Determine the (x, y) coordinate at the center of the cell enclosing the given text.  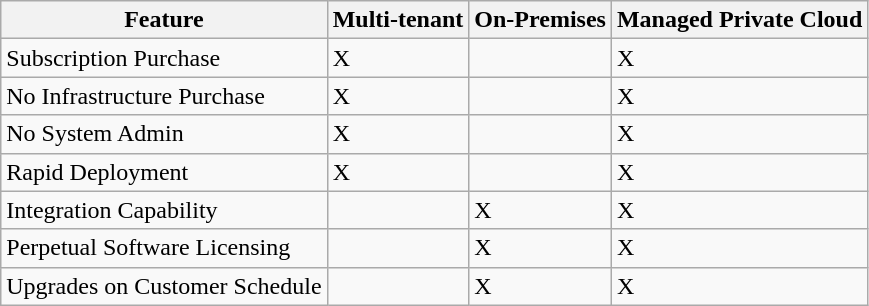
Multi-tenant (398, 20)
Upgrades on Customer Schedule (164, 286)
Perpetual Software Licensing (164, 248)
Managed Private Cloud (739, 20)
Feature (164, 20)
No System Admin (164, 134)
Integration Capability (164, 210)
Subscription Purchase (164, 58)
On-Premises (540, 20)
No Infrastructure Purchase (164, 96)
Rapid Deployment (164, 172)
